Scan for the cell matching the given text and deliver its [x, y] coordinate at center. 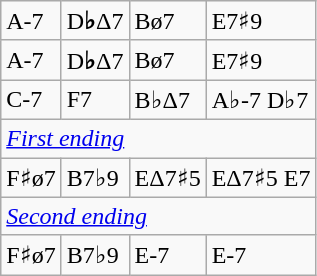
EΔ7♯5 E7 [261, 178]
First ending [158, 138]
A♭-7 D♭7 [261, 100]
F7 [95, 100]
EΔ7♯5 [168, 178]
B♭Δ7 [168, 100]
Second ending [158, 216]
C-7 [31, 100]
